Scan for the cell matching the given text and deliver its (x, y) coordinate at center. 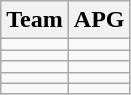
APG (99, 20)
Team (35, 20)
